Scan for the cell matching the given text and deliver its [X, Y] coordinate at center. 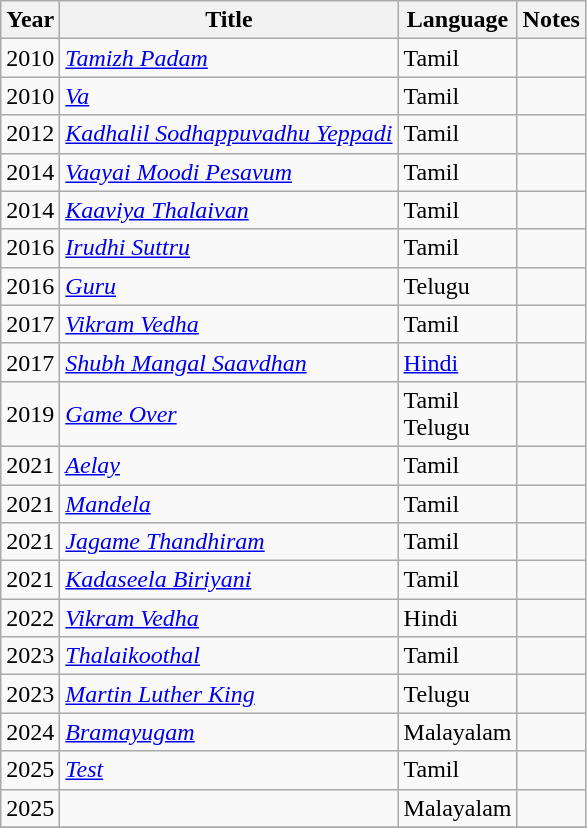
Va [229, 96]
Test [229, 770]
Irudhi Suttru [229, 248]
Bramayugam [229, 732]
Mandela [229, 503]
2022 [30, 618]
TamilTelugu [458, 414]
Martin Luther King [229, 694]
Notes [551, 20]
Kaaviya Thalaivan [229, 210]
2019 [30, 414]
Vaayai Moodi Pesavum [229, 172]
Tamizh Padam [229, 58]
Thalaikoothal [229, 656]
Kadhalil Sodhappuvadhu Yeppadi [229, 134]
Game Over [229, 414]
2012 [30, 134]
Aelay [229, 465]
Language [458, 20]
Jagame Thandhiram [229, 542]
Guru [229, 286]
Kadaseela Biriyani [229, 580]
Title [229, 20]
2024 [30, 732]
Shubh Mangal Saavdhan [229, 362]
Year [30, 20]
